Determine the (X, Y) coordinate at the center of the cell enclosing the given text.  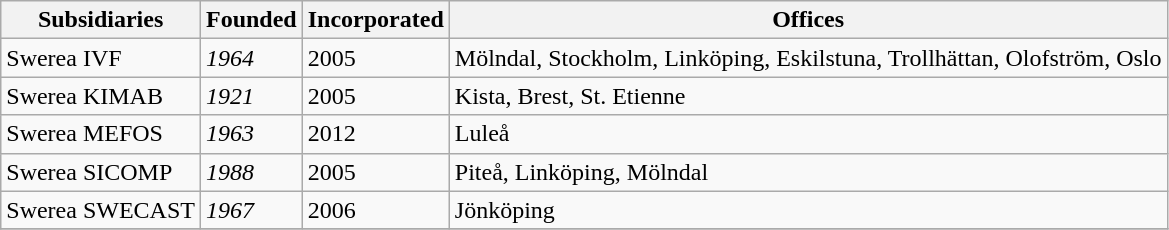
1964 (251, 58)
Subsidiaries (101, 20)
Swerea IVF (101, 58)
Swerea KIMAB (101, 96)
1921 (251, 96)
Swerea SICOMP (101, 172)
Swerea MEFOS (101, 134)
Offices (808, 20)
Swerea SWECAST (101, 210)
Piteå, Linköping, Mölndal (808, 172)
1967 (251, 210)
1963 (251, 134)
Luleå (808, 134)
Founded (251, 20)
Kista, Brest, St. Etienne (808, 96)
1988 (251, 172)
2012 (376, 134)
2006 (376, 210)
Incorporated (376, 20)
Jönköping (808, 210)
Mölndal, Stockholm, Linköping, Eskilstuna, Trollhättan, Olofström, Oslo (808, 58)
